Detect which cell encompasses the target text, then output its (X, Y) center coordinate. 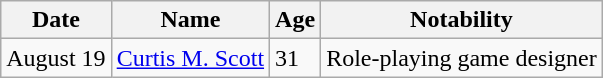
31 (296, 58)
Notability (462, 20)
Date (56, 20)
Age (296, 20)
Role-playing game designer (462, 58)
August 19 (56, 58)
Curtis M. Scott (190, 58)
Name (190, 20)
